Scan for the cell matching the given text and deliver its [X, Y] coordinate at center. 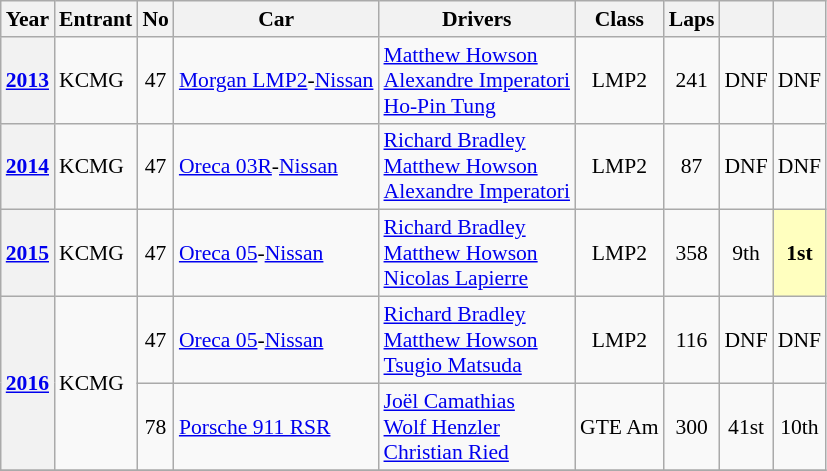
87 [692, 166]
Drivers [476, 19]
GTE Am [620, 426]
10th [800, 426]
1st [800, 254]
241 [692, 80]
Year [28, 19]
Richard Bradley Matthew Howson Alexandre Imperatori [476, 166]
No [156, 19]
Porsche 911 RSR [276, 426]
9th [746, 254]
2016 [28, 384]
Richard Bradley Matthew Howson Tsugio Matsuda [476, 340]
358 [692, 254]
2015 [28, 254]
Entrant [96, 19]
41st [746, 426]
Morgan LMP2-Nissan [276, 80]
Class [620, 19]
Matthew Howson Alexandre Imperatori Ho-Pin Tung [476, 80]
Oreca 03R-Nissan [276, 166]
Laps [692, 19]
116 [692, 340]
2014 [28, 166]
Car [276, 19]
Joël Camathias Wolf Henzler Christian Ried [476, 426]
78 [156, 426]
2013 [28, 80]
Richard Bradley Matthew Howson Nicolas Lapierre [476, 254]
300 [692, 426]
